Return (x, y) of the center of cell containing provided text 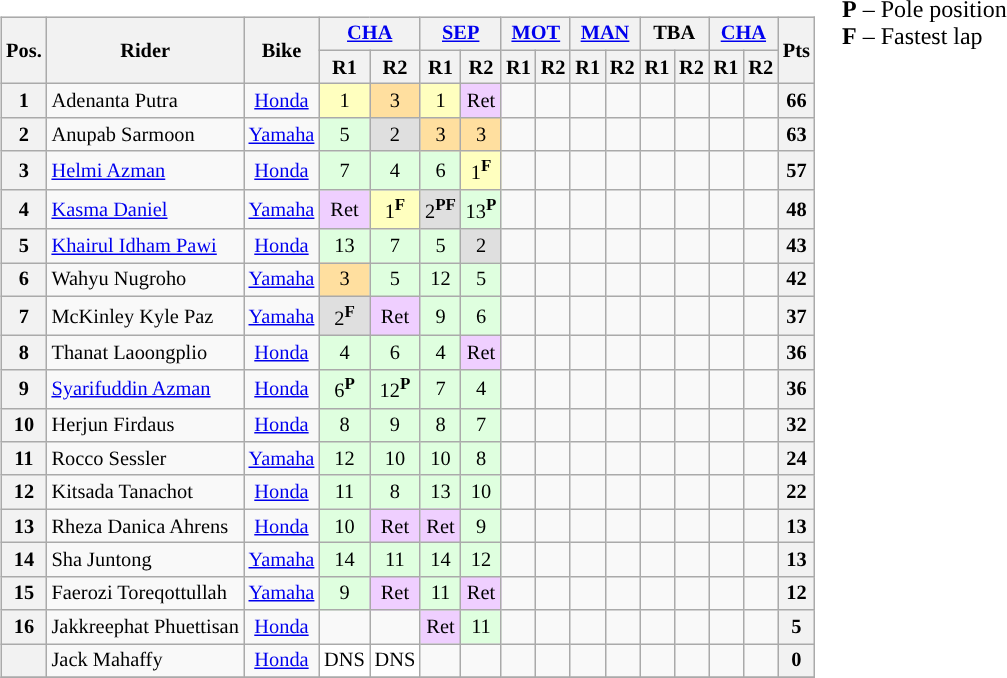
Rocco Sessler (146, 459)
Herjun Firdaus (146, 425)
63 (796, 135)
Thanat Laoongplio (146, 352)
57 (796, 170)
Bike (282, 50)
MAN (604, 34)
Rider (146, 50)
24 (796, 459)
MOT (536, 34)
TBA (674, 34)
Jack Mahaffy (146, 661)
Anupab Sarmoon (146, 135)
Helmi Azman (146, 170)
Faerozi Toreqottullah (146, 593)
0 (796, 661)
Rheza Danica Ahrens (146, 526)
13P (481, 210)
Pos. (24, 50)
22 (796, 492)
Kitsada Tanachot (146, 492)
Pts (796, 50)
Wahyu Nugroho (146, 280)
Jakkreephat Phuettisan (146, 627)
2F (344, 316)
Kasma Daniel (146, 210)
37 (796, 316)
42 (796, 280)
66 (796, 101)
12P (395, 388)
Syarifuddin Azman (146, 388)
15 (24, 593)
43 (796, 246)
Adenanta Putra (146, 101)
Khairul Idham Pawi (146, 246)
32 (796, 425)
16 (24, 627)
6P (344, 388)
Sha Juntong (146, 560)
SEP (460, 34)
McKinley Kyle Paz (146, 316)
2PF (440, 210)
48 (796, 210)
